Return the [x, y] coordinate for the center point of the cell that contains the specified text.  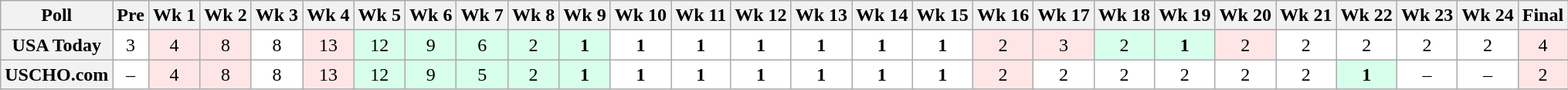
Wk 8 [533, 16]
Wk 15 [942, 16]
Wk 11 [701, 16]
Pre [131, 16]
Wk 17 [1064, 16]
Wk 3 [277, 16]
Wk 6 [431, 16]
Wk 14 [882, 16]
Wk 12 [761, 16]
Wk 19 [1185, 16]
Final [1543, 16]
USA Today [57, 45]
Wk 23 [1427, 16]
Wk 7 [482, 16]
Wk 18 [1124, 16]
Wk 22 [1366, 16]
Wk 24 [1488, 16]
Wk 1 [174, 16]
Wk 16 [1003, 16]
Wk 21 [1306, 16]
Wk 4 [328, 16]
Wk 20 [1245, 16]
Poll [57, 16]
Wk 5 [379, 16]
6 [482, 45]
USCHO.com [57, 74]
Wk 13 [821, 16]
Wk 2 [226, 16]
Wk 10 [640, 16]
5 [482, 74]
Wk 9 [585, 16]
